Extract the [x, y] coordinate from the center of the cell holding the provided text.  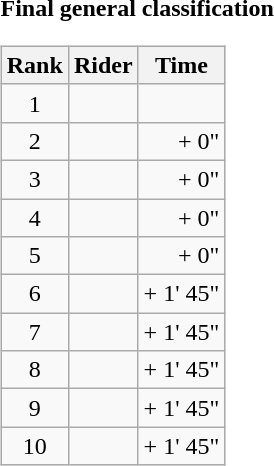
Rank [34, 65]
5 [34, 256]
4 [34, 217]
2 [34, 141]
8 [34, 370]
Rider [103, 65]
7 [34, 332]
1 [34, 103]
9 [34, 408]
3 [34, 179]
6 [34, 294]
10 [34, 446]
Time [182, 65]
